Search for the cell housing the specified text and yield its [x, y] center coordinate. 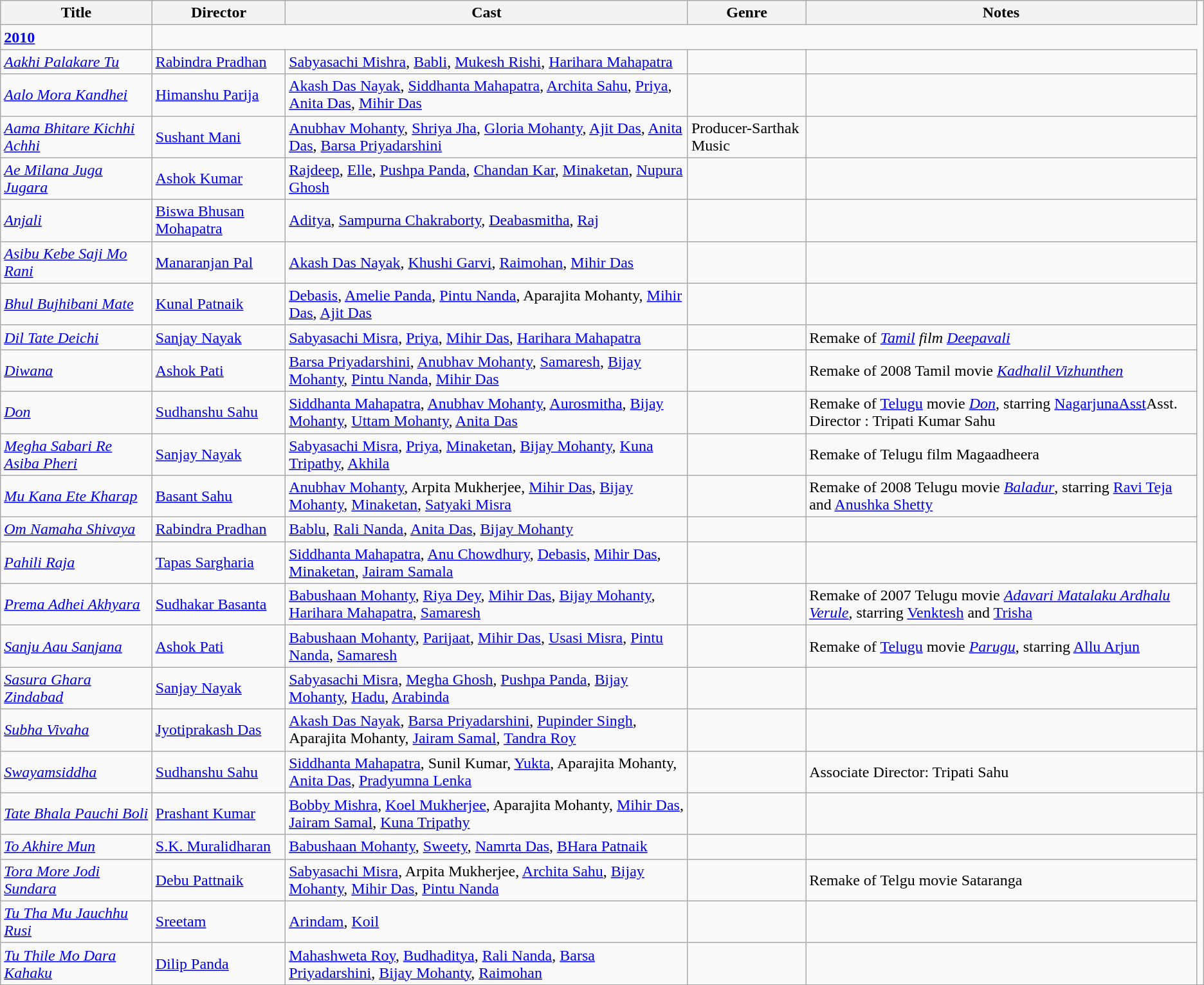
Remake of 2008 Telugu movie Baladur, starring Ravi Teja and Anushka Shetty [1001, 497]
Director [219, 13]
Kunal Patnaik [219, 304]
Siddhanta Mahapatra, Sunil Kumar, Yukta, Aparajita Mohanty, Anita Das, Pradyumna Lenka [487, 772]
Bablu, Rali Nanda, Anita Das, Bijay Mohanty [487, 529]
Genre [746, 13]
Tora More Jodi Sundara [77, 880]
Ashok Kumar [219, 179]
Anubhav Mohanty, Shriya Jha, Gloria Mohanty, Ajit Das, Anita Das, Barsa Priyadarshini [487, 136]
Notes [1001, 13]
Remake of 2007 Telugu movie Adavari Matalaku Ardhalu Verule, starring Venktesh and Trisha [1001, 605]
Mu Kana Ete Kharap [77, 497]
Sasura Ghara Zindabad [77, 688]
Remake of Telugu movie Don, starring NagarjunaAsstAsst. Director : Tripati Kumar Sahu [1001, 412]
Om Namaha Shivaya [77, 529]
Babushaan Mohanty, Parijaat, Mihir Das, Usasi Misra, Pintu Nanda, Samaresh [487, 646]
Siddhanta Mahapatra, Anubhav Mohanty, Aurosmitha, Bijay Mohanty, Uttam Mohanty, Anita Das [487, 412]
Akash Das Nayak, Khushi Garvi, Raimohan, Mihir Das [487, 262]
Biswa Bhusan Mohapatra [219, 220]
Tapas Sargharia [219, 562]
Subha Vivaha [77, 730]
Anjali [77, 220]
Manaranjan Pal [219, 262]
Aakhi Palakare Tu [77, 62]
Diwana [77, 371]
Sudhakar Basanta [219, 605]
Basant Sahu [219, 497]
Jyotiprakash Das [219, 730]
Tu Tha Mu Jauchhu Rusi [77, 921]
Tu Thile Mo Dara Kahaku [77, 964]
Himanshu Parija [219, 95]
Pahili Raja [77, 562]
Akash Das Nayak, Barsa Priyadarshini, Pupinder Singh, Aparajita Mohanty, Jairam Samal, Tandra Roy [487, 730]
Aama Bhitare Kichhi Achhi [77, 136]
Barsa Priyadarshini, Anubhav Mohanty, Samaresh, Bijay Mohanty, Pintu Nanda, Mihir Das [487, 371]
Bobby Mishra, Koel Mukherjee, Aparajita Mohanty, Mihir Das, Jairam Samal, Kuna Tripathy [487, 813]
Title [77, 13]
Don [77, 412]
Sabyasachi Misra, Priya, Mihir Das, Harihara Mahapatra [487, 337]
Sanju Aau Sanjana [77, 646]
Sabyasachi Misra, Arpita Mukherjee, Archita Sahu, Bijay Mohanty, Mihir Das, Pintu Nanda [487, 880]
Remake of Tamil film Deepavali [1001, 337]
Sushant Mani [219, 136]
Sabyasachi Mishra, Babli, Mukesh Rishi, Harihara Mahapatra [487, 62]
2010 [77, 37]
Remake of 2008 Tamil movie Kadhalil Vizhunthen [1001, 371]
Prashant Kumar [219, 813]
Aditya, Sampurna Chakraborty, Deabasmitha, Raj [487, 220]
Sreetam [219, 921]
Remake of Telugu film Magaadheera [1001, 454]
Asibu Kebe Saji Mo Rani [77, 262]
Anubhav Mohanty, Arpita Mukherjee, Mihir Das, Bijay Mohanty, Minaketan, Satyaki Misra [487, 497]
Akash Das Nayak, Siddhanta Mahapatra, Archita Sahu, Priya, Anita Das, Mihir Das [487, 95]
Sabyasachi Misra, Priya, Minaketan, Bijay Mohanty, Kuna Tripathy, Akhila [487, 454]
Ae Milana Juga Jugara [77, 179]
Bhul Bujhibani Mate [77, 304]
Babushaan Mohanty, Riya Dey, Mihir Das, Bijay Mohanty, Harihara Mahapatra, Samaresh [487, 605]
Siddhanta Mahapatra, Anu Chowdhury, Debasis, Mihir Das, Minaketan, Jairam Samala [487, 562]
Remake of Telugu movie Parugu, starring Allu Arjun [1001, 646]
Rajdeep, Elle, Pushpa Panda, Chandan Kar, Minaketan, Nupura Ghosh [487, 179]
Arindam, Koil [487, 921]
Associate Director: Tripati Sahu [1001, 772]
Cast [487, 13]
Remake of Telgu movie Sataranga [1001, 880]
Debu Pattnaik [219, 880]
Tate Bhala Pauchi Boli [77, 813]
Debasis, Amelie Panda, Pintu Nanda, Aparajita Mohanty, Mihir Das, Ajit Das [487, 304]
To Akhire Mun [77, 847]
Dilip Panda [219, 964]
Sabyasachi Misra, Megha Ghosh, Pushpa Panda, Bijay Mohanty, Hadu, Arabinda [487, 688]
S.K. Muralidharan [219, 847]
Prema Adhei Akhyara [77, 605]
Megha Sabari Re Asiba Pheri [77, 454]
Babushaan Mohanty, Sweety, Namrta Das, BHara Patnaik [487, 847]
Producer-Sarthak Music [746, 136]
Dil Tate Deichi [77, 337]
Swayamsiddha [77, 772]
Mahashweta Roy, Budhaditya, Rali Nanda, Barsa Priyadarshini, Bijay Mohanty, Raimohan [487, 964]
Aalo Mora Kandhei [77, 95]
